Return [X, Y] of the center of cell containing provided text 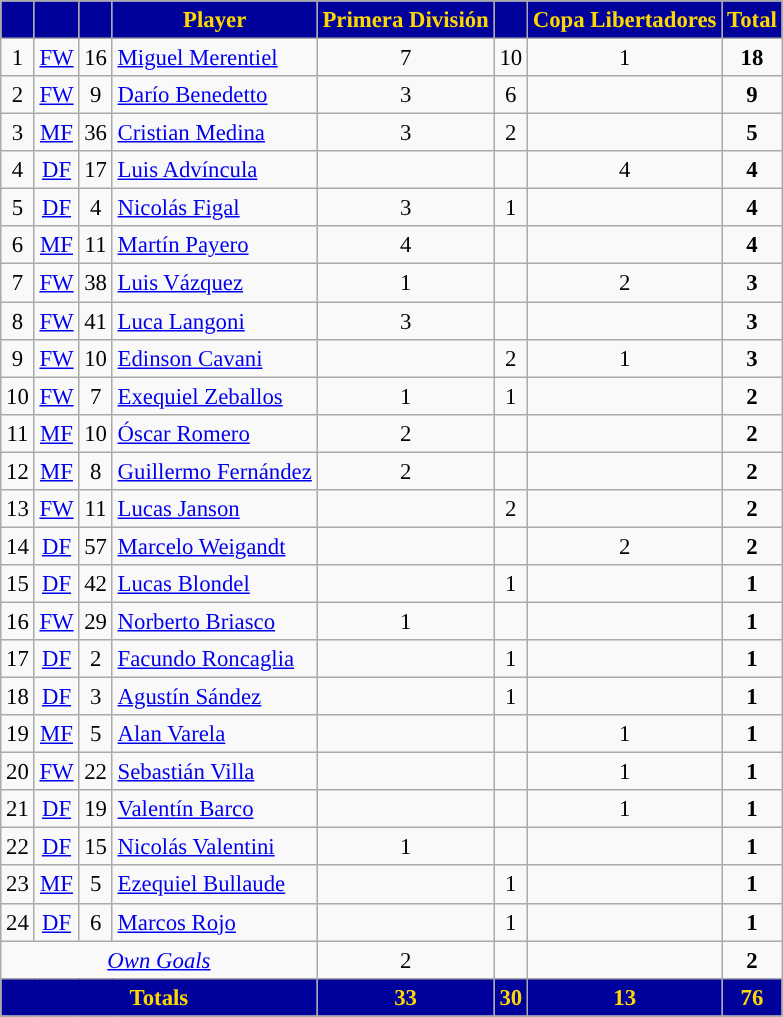
Primera División [406, 20]
Nicolás Valentini [214, 847]
Agustín Sández [214, 697]
Luca Langoni [214, 321]
Nicolás Figal [214, 208]
41 [96, 321]
23 [18, 885]
12 [18, 471]
76 [752, 997]
Lucas Blondel [214, 584]
Marcos Rojo [214, 922]
Copa Libertadores [624, 20]
42 [96, 584]
Facundo Roncaglia [214, 659]
Guillermo Fernández [214, 471]
Player [214, 20]
24 [18, 922]
Valentín Barco [214, 809]
Luis Vázquez [214, 283]
30 [510, 997]
Sebastián Villa [214, 772]
Darío Benedetto [214, 95]
Lucas Janson [214, 509]
14 [18, 546]
21 [18, 809]
29 [96, 621]
Edinson Cavani [214, 358]
Alan Varela [214, 734]
20 [18, 772]
Exequiel Zeballos [214, 396]
Cristian Medina [214, 133]
Martín Payero [214, 245]
33 [406, 997]
Marcelo Weigandt [214, 546]
Miguel Merentiel [214, 58]
57 [96, 546]
Óscar Romero [214, 433]
Luis Advíncula [214, 170]
38 [96, 283]
Total [752, 20]
Ezequiel Bullaude [214, 885]
Own Goals [159, 960]
Totals [159, 997]
36 [96, 133]
Norberto Briasco [214, 621]
